Determine the (x, y) coordinate at the center of the cell enclosing the given text.  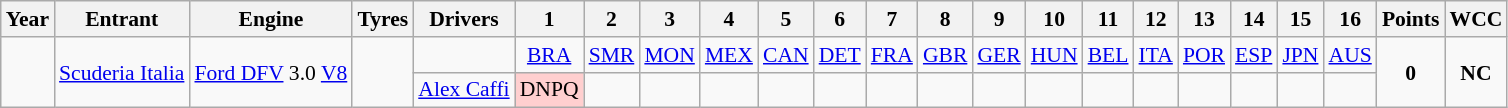
BRA (550, 55)
2 (612, 19)
11 (1108, 19)
Points (1411, 19)
WCC (1476, 19)
13 (1204, 19)
10 (1054, 19)
HUN (1054, 55)
5 (786, 19)
1 (550, 19)
AUS (1350, 55)
9 (998, 19)
15 (1300, 19)
FRA (892, 55)
6 (840, 19)
3 (670, 19)
Scuderia Italia (122, 72)
Tyres (382, 19)
DNPQ (550, 90)
BEL (1108, 55)
ESP (1254, 55)
GBR (946, 55)
ITA (1156, 55)
SMR (612, 55)
Engine (270, 19)
CAN (786, 55)
16 (1350, 19)
DET (840, 55)
Alex Caffi (464, 90)
12 (1156, 19)
Year (28, 19)
Drivers (464, 19)
14 (1254, 19)
JPN (1300, 55)
POR (1204, 55)
Ford DFV 3.0 V8 (270, 72)
4 (729, 19)
MON (670, 55)
Entrant (122, 19)
0 (1411, 72)
MEX (729, 55)
7 (892, 19)
8 (946, 19)
GER (998, 55)
NC (1476, 72)
